Provide the [X, Y] coordinate of the cell's center where the given text is located.  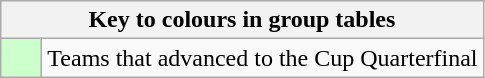
Teams that advanced to the Cup Quarterfinal [262, 58]
Key to colours in group tables [242, 20]
